Scan for the cell matching the given text and deliver its (x, y) coordinate at center. 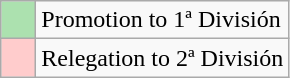
Relegation to 2ª División (162, 58)
Promotion to 1ª División (162, 20)
